Provide the (x, y) coordinate of the cell's center where the given text is located.  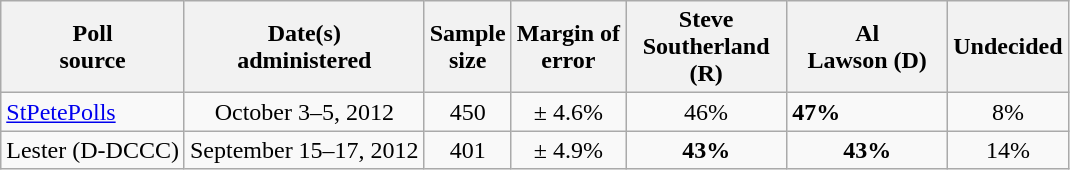
14% (1008, 150)
October 3–5, 2012 (304, 112)
StPetePolls (93, 112)
401 (468, 150)
Samplesize (468, 47)
± 4.6% (568, 112)
8% (1008, 112)
September 15–17, 2012 (304, 150)
SteveSoutherland (R) (706, 47)
Undecided (1008, 47)
Date(s)administered (304, 47)
47% (868, 112)
± 4.9% (568, 150)
Margin oferror (568, 47)
Lester (D-DCCC) (93, 150)
AlLawson (D) (868, 47)
450 (468, 112)
46% (706, 112)
Pollsource (93, 47)
